For the text-containing cell, return its midpoint in (X, Y) coordinate format. 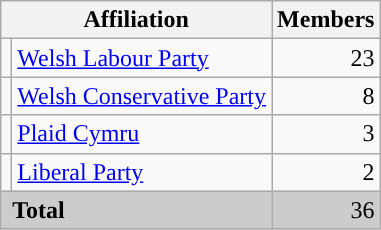
Plaid Cymru (142, 134)
Welsh Conservative Party (142, 96)
Affiliation (136, 20)
36 (326, 210)
2 (326, 172)
Welsh Labour Party (142, 58)
Total (136, 210)
8 (326, 96)
23 (326, 58)
Members (326, 20)
Liberal Party (142, 172)
3 (326, 134)
